Scan for the cell matching the given text and deliver its (x, y) coordinate at center. 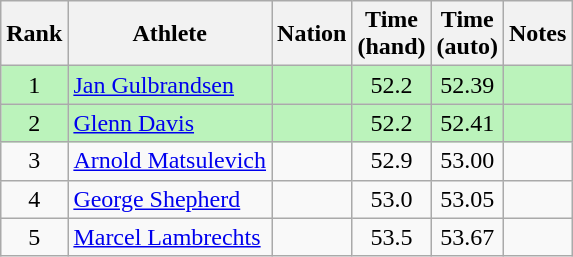
George Shepherd (170, 199)
53.5 (392, 237)
52.39 (467, 85)
Jan Gulbrandsen (170, 85)
Rank (34, 34)
1 (34, 85)
53.05 (467, 199)
52.9 (392, 161)
Athlete (170, 34)
Marcel Lambrechts (170, 237)
4 (34, 199)
53.0 (392, 199)
Time(hand) (392, 34)
Time(auto) (467, 34)
Nation (312, 34)
Arnold Matsulevich (170, 161)
52.41 (467, 123)
Glenn Davis (170, 123)
53.00 (467, 161)
5 (34, 237)
2 (34, 123)
3 (34, 161)
Notes (537, 34)
53.67 (467, 237)
